Search for the cell housing the specified text and yield its (x, y) center coordinate. 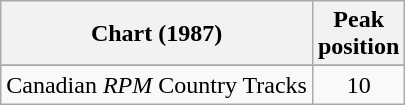
Canadian RPM Country Tracks (157, 85)
10 (358, 85)
Chart (1987) (157, 34)
Peakposition (358, 34)
